Output the (X, Y) coordinate of the center of the cell containing the given text.  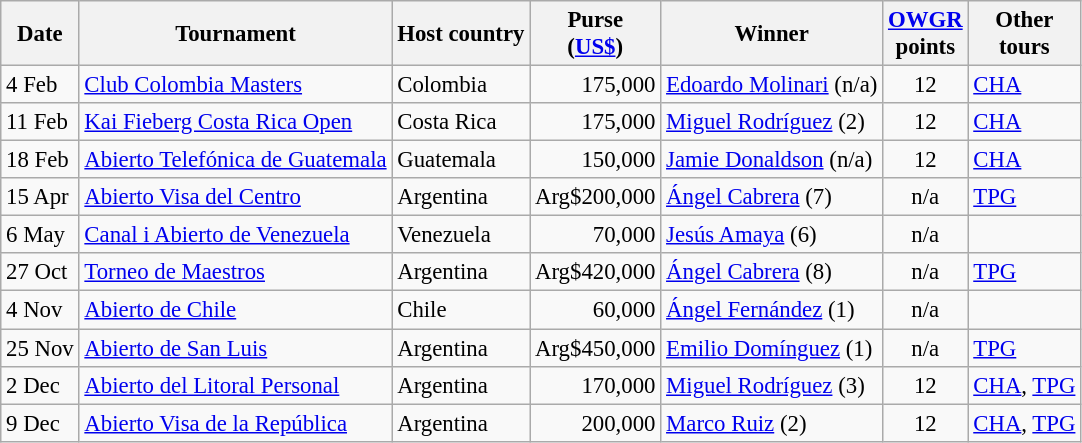
60,000 (596, 310)
Purse(US$) (596, 34)
Arg$200,000 (596, 197)
4 Feb (40, 85)
6 May (40, 235)
Miguel Rodríguez (2) (772, 122)
Ángel Cabrera (7) (772, 197)
2 Dec (40, 385)
Costa Rica (461, 122)
Abierto del Litoral Personal (236, 385)
200,000 (596, 423)
11 Feb (40, 122)
Canal i Abierto de Venezuela (236, 235)
Ángel Fernández (1) (772, 310)
Date (40, 34)
Miguel Rodríguez (3) (772, 385)
Host country (461, 34)
25 Nov (40, 348)
Emilio Domínguez (1) (772, 348)
70,000 (596, 235)
Jesús Amaya (6) (772, 235)
9 Dec (40, 423)
Abierto Telefónica de Guatemala (236, 160)
18 Feb (40, 160)
Abierto de San Luis (236, 348)
Venezuela (461, 235)
Edoardo Molinari (n/a) (772, 85)
Club Colombia Masters (236, 85)
Chile (461, 310)
Othertours (1024, 34)
Arg$450,000 (596, 348)
Kai Fieberg Costa Rica Open (236, 122)
Colombia (461, 85)
Abierto Visa del Centro (236, 197)
Winner (772, 34)
15 Apr (40, 197)
Marco Ruiz (2) (772, 423)
Ángel Cabrera (8) (772, 273)
Torneo de Maestros (236, 273)
150,000 (596, 160)
Guatemala (461, 160)
Abierto Visa de la República (236, 423)
OWGRpoints (926, 34)
27 Oct (40, 273)
Abierto de Chile (236, 310)
Jamie Donaldson (n/a) (772, 160)
170,000 (596, 385)
Tournament (236, 34)
4 Nov (40, 310)
Arg$420,000 (596, 273)
